Provide the (x, y) coordinate of the cell's center where the given text is located.  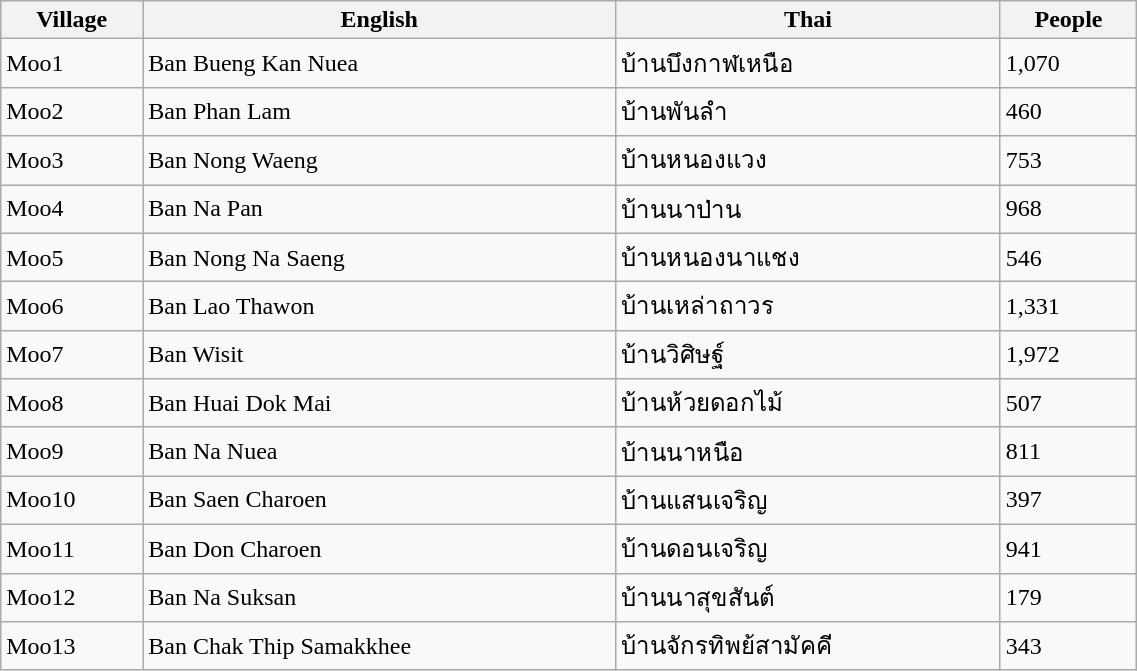
Ban Saen Charoen (380, 500)
Moo4 (72, 208)
People (1068, 20)
1,070 (1068, 64)
Moo11 (72, 548)
Ban Don Charoen (380, 548)
Ban Nong Na Saeng (380, 258)
บ้านบึงกาฬเหนือ (808, 64)
บ้านแสนเจริญ (808, 500)
1,331 (1068, 306)
968 (1068, 208)
Ban Na Suksan (380, 598)
บ้านห้วยดอกไม้ (808, 404)
Moo8 (72, 404)
บ้านจักรทิพย้สามัคคี (808, 646)
Moo12 (72, 598)
1,972 (1068, 354)
Ban Bueng Kan Nuea (380, 64)
546 (1068, 258)
Ban Nong Waeng (380, 160)
Moo2 (72, 112)
Ban Wisit (380, 354)
Ban Lao Thawon (380, 306)
343 (1068, 646)
บ้านนาหนือ (808, 452)
Moo10 (72, 500)
Moo3 (72, 160)
Ban Na Pan (380, 208)
Ban Chak Thip Samakkhee (380, 646)
811 (1068, 452)
Ban Phan Lam (380, 112)
English (380, 20)
Ban Huai Dok Mai (380, 404)
941 (1068, 548)
397 (1068, 500)
บ้านดอนเจริญ (808, 548)
507 (1068, 404)
Moo9 (72, 452)
Moo5 (72, 258)
Ban Na Nuea (380, 452)
บ้านหนองนาแชง (808, 258)
753 (1068, 160)
179 (1068, 598)
บ้านวิศิษฐ์ (808, 354)
บ้านพันลำ (808, 112)
บ้านเหล่าถาวร (808, 306)
บ้านนาป่าน (808, 208)
460 (1068, 112)
Moo7 (72, 354)
Village (72, 20)
Moo6 (72, 306)
Moo13 (72, 646)
บ้านนาสุขสันต์ (808, 598)
Moo1 (72, 64)
Thai (808, 20)
บ้านหนองแวง (808, 160)
